Identify which cell holds the provided text, then report its [x, y] central coordinate. 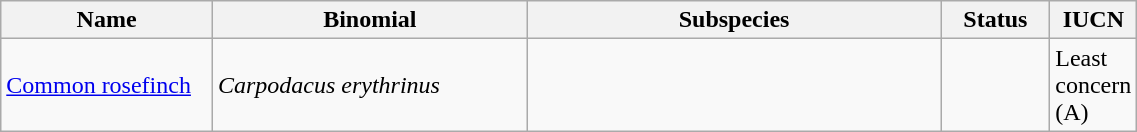
Status [996, 20]
IUCN [1094, 20]
Subspecies [734, 20]
Name [107, 20]
Binomial [370, 20]
Least concern(A) [1094, 85]
Carpodacus erythrinus [370, 85]
Common rosefinch [107, 85]
